Return (x, y) of the center of cell containing provided text 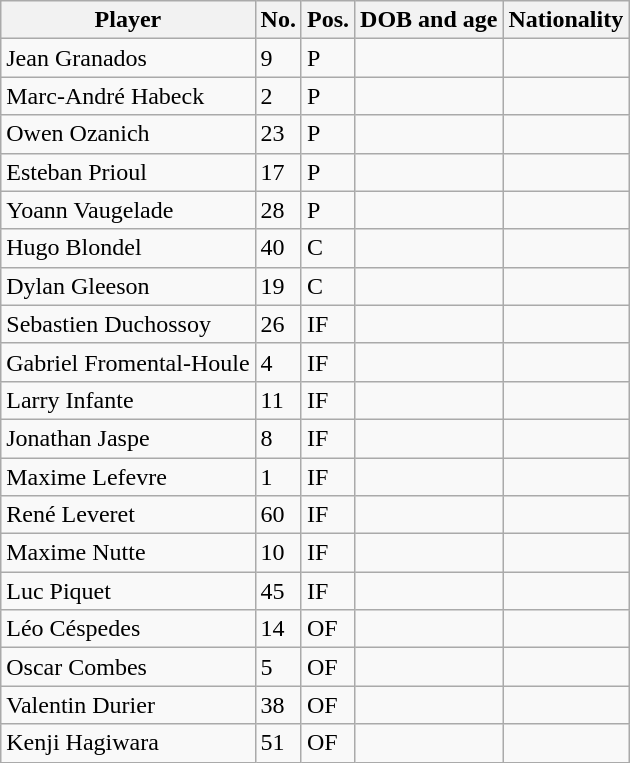
Gabriel Fromental-Houle (128, 362)
Player (128, 20)
Pos. (328, 20)
Nationality (566, 20)
Esteban Prioul (128, 172)
Larry Infante (128, 400)
10 (278, 553)
No. (278, 20)
Luc Piquet (128, 591)
Maxime Nutte (128, 553)
45 (278, 591)
Kenji Hagiwara (128, 743)
19 (278, 286)
DOB and age (429, 20)
28 (278, 210)
Maxime Lefevre (128, 477)
9 (278, 58)
8 (278, 438)
1 (278, 477)
11 (278, 400)
5 (278, 667)
Yoann Vaugelade (128, 210)
40 (278, 248)
Jean Granados (128, 58)
38 (278, 705)
René Leveret (128, 515)
26 (278, 324)
14 (278, 629)
Valentin Durier (128, 705)
Hugo Blondel (128, 248)
4 (278, 362)
Dylan Gleeson (128, 286)
Léo Céspedes (128, 629)
Sebastien Duchossoy (128, 324)
17 (278, 172)
Jonathan Jaspe (128, 438)
51 (278, 743)
Owen Ozanich (128, 134)
2 (278, 96)
Oscar Combes (128, 667)
Marc-André Habeck (128, 96)
60 (278, 515)
23 (278, 134)
